Locate the cell with the specified text and output its [X, Y] center coordinate. 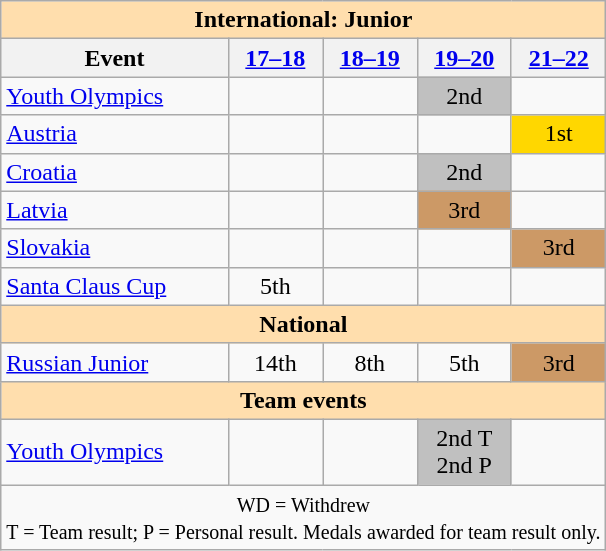
National [304, 324]
14th [275, 362]
18–19 [370, 58]
Event [114, 58]
2nd T2nd P [464, 452]
8th [370, 362]
Slovakia [114, 248]
International: Junior [304, 20]
Team events [304, 400]
17–18 [275, 58]
19–20 [464, 58]
Croatia [114, 172]
WD = Withdrew T = Team result; P = Personal result. Medals awarded for team result only. [304, 516]
1st [558, 134]
Santa Claus Cup [114, 286]
21–22 [558, 58]
Russian Junior [114, 362]
Austria [114, 134]
Latvia [114, 210]
